Provide the (x, y) coordinate of the cell's center where the given text is located.  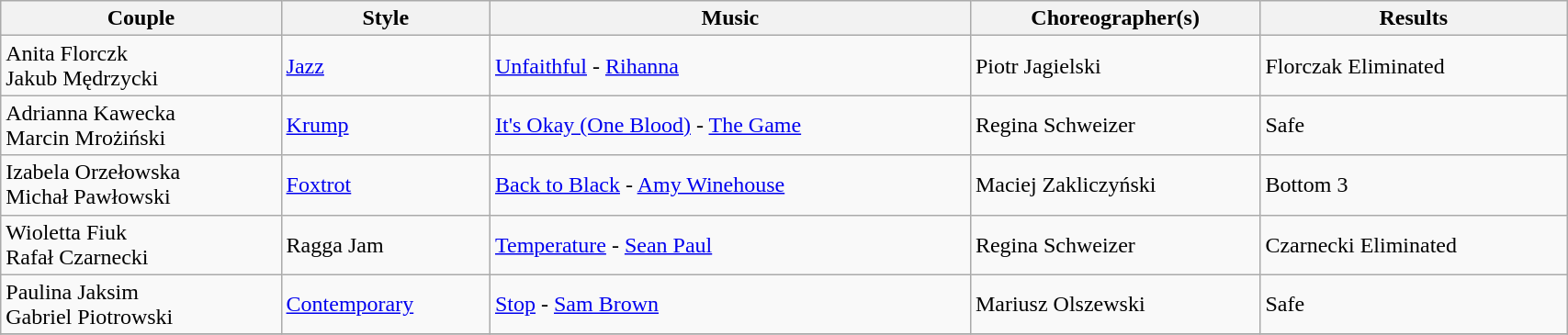
Paulina JaksimGabriel Piotrowski (141, 305)
Ragga Jam (386, 244)
Back to Black - Amy Winehouse (729, 185)
Wioletta FiukRafał Czarnecki (141, 244)
Couple (141, 18)
Contemporary (386, 305)
It's Okay (One Blood) - The Game (729, 125)
Piotr Jagielski (1115, 66)
Czarnecki Eliminated (1414, 244)
Maciej Zakliczyński (1115, 185)
Adrianna KaweckaMarcin Mrożiński (141, 125)
Choreographer(s) (1115, 18)
Anita FlorczkJakub Mędrzycki (141, 66)
Florczak Eliminated (1414, 66)
Jazz (386, 66)
Results (1414, 18)
Style (386, 18)
Unfaithful - Rihanna (729, 66)
Bottom 3 (1414, 185)
Stop - Sam Brown (729, 305)
Izabela OrzełowskaMichał Pawłowski (141, 185)
Music (729, 18)
Foxtrot (386, 185)
Mariusz Olszewski (1115, 305)
Temperature - Sean Paul (729, 244)
Krump (386, 125)
